Locate the cell with the specified text and output its (x, y) center coordinate. 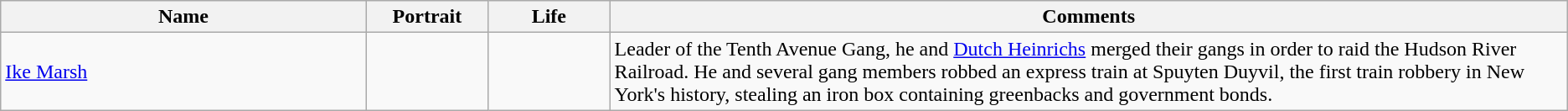
Comments (1089, 17)
Portrait (427, 17)
Name (183, 17)
Life (549, 17)
Ike Marsh (183, 71)
